Locate the cell with the specified text and output its (x, y) center coordinate. 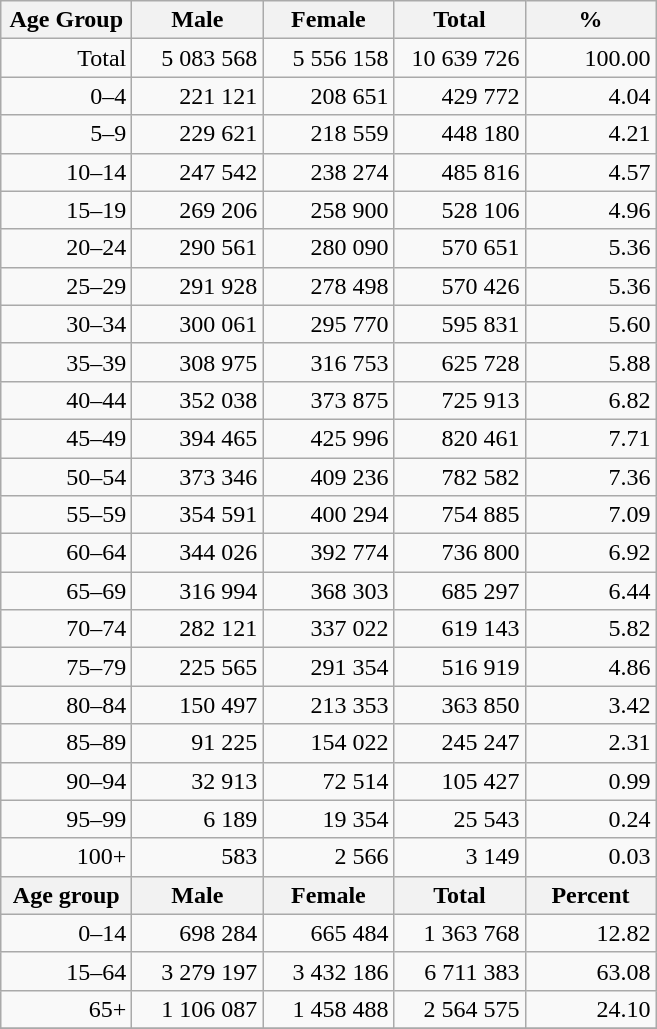
665 484 (328, 933)
12.82 (590, 933)
7.09 (590, 515)
229 621 (198, 134)
5.82 (590, 629)
95–99 (66, 819)
3 149 (460, 857)
394 465 (198, 438)
698 284 (198, 933)
352 038 (198, 400)
100+ (66, 857)
316 994 (198, 591)
24.10 (590, 1009)
0–14 (66, 933)
425 996 (328, 438)
485 816 (460, 172)
6 189 (198, 819)
19 354 (328, 819)
70–74 (66, 629)
595 831 (460, 324)
528 106 (460, 210)
4.96 (590, 210)
5 083 568 (198, 58)
90–94 (66, 781)
% (590, 20)
4.21 (590, 134)
754 885 (460, 515)
392 774 (328, 553)
10–14 (66, 172)
208 651 (328, 96)
225 565 (198, 667)
625 728 (460, 362)
7.36 (590, 477)
373 875 (328, 400)
570 426 (460, 286)
258 900 (328, 210)
5–9 (66, 134)
85–89 (66, 743)
300 061 (198, 324)
10 639 726 (460, 58)
448 180 (460, 134)
0.99 (590, 781)
32 913 (198, 781)
6 711 383 (460, 971)
3 279 197 (198, 971)
50–54 (66, 477)
5 556 158 (328, 58)
63.08 (590, 971)
363 850 (460, 705)
0.03 (590, 857)
282 121 (198, 629)
3.42 (590, 705)
105 427 (460, 781)
2.31 (590, 743)
269 206 (198, 210)
1 363 768 (460, 933)
25–29 (66, 286)
35–39 (66, 362)
20–24 (66, 248)
60–64 (66, 553)
7.71 (590, 438)
2 564 575 (460, 1009)
221 121 (198, 96)
291 928 (198, 286)
245 247 (460, 743)
213 353 (328, 705)
45–49 (66, 438)
1 458 488 (328, 1009)
100.00 (590, 58)
238 274 (328, 172)
80–84 (66, 705)
820 461 (460, 438)
91 225 (198, 743)
280 090 (328, 248)
4.86 (590, 667)
6.44 (590, 591)
Age Group (66, 20)
725 913 (460, 400)
218 559 (328, 134)
354 591 (198, 515)
516 919 (460, 667)
6.92 (590, 553)
373 346 (198, 477)
5.60 (590, 324)
0–4 (66, 96)
6.82 (590, 400)
25 543 (460, 819)
247 542 (198, 172)
15–19 (66, 210)
619 143 (460, 629)
409 236 (328, 477)
368 303 (328, 591)
5.88 (590, 362)
782 582 (460, 477)
337 022 (328, 629)
4.04 (590, 96)
30–34 (66, 324)
4.57 (590, 172)
344 026 (198, 553)
65–69 (66, 591)
400 294 (328, 515)
570 651 (460, 248)
15–64 (66, 971)
1 106 087 (198, 1009)
65+ (66, 1009)
55–59 (66, 515)
150 497 (198, 705)
316 753 (328, 362)
308 975 (198, 362)
154 022 (328, 743)
685 297 (460, 591)
2 566 (328, 857)
Age group (66, 895)
40–44 (66, 400)
278 498 (328, 286)
291 354 (328, 667)
429 772 (460, 96)
Percent (590, 895)
583 (198, 857)
0.24 (590, 819)
75–79 (66, 667)
3 432 186 (328, 971)
736 800 (460, 553)
72 514 (328, 781)
290 561 (198, 248)
295 770 (328, 324)
